Determine the (x, y) coordinate at the center of the cell enclosing the given text.  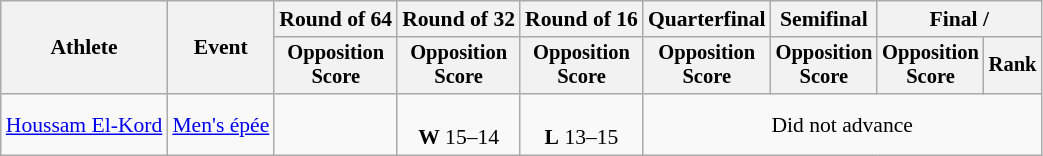
L 13–15 (582, 124)
Men's épée (220, 124)
Round of 16 (582, 19)
W 15–14 (458, 124)
Event (220, 48)
Semifinal (824, 19)
Final / (959, 19)
Round of 64 (336, 19)
Quarterfinal (707, 19)
Did not advance (842, 124)
Athlete (84, 48)
Round of 32 (458, 19)
Rank (1013, 66)
Houssam El-Kord (84, 124)
